From the cell containing the given text, extract its center point as (x, y) coordinate. 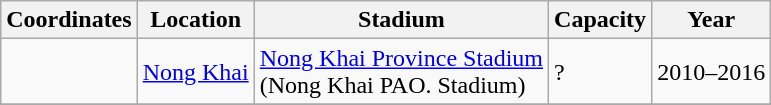
? (600, 72)
Coordinates (69, 20)
2010–2016 (712, 72)
Nong Khai Province Stadium(Nong Khai PAO. Stadium) (401, 72)
Capacity (600, 20)
Nong Khai (196, 72)
Year (712, 20)
Stadium (401, 20)
Location (196, 20)
